Detect which cell encompasses the target text, then output its [x, y] center coordinate. 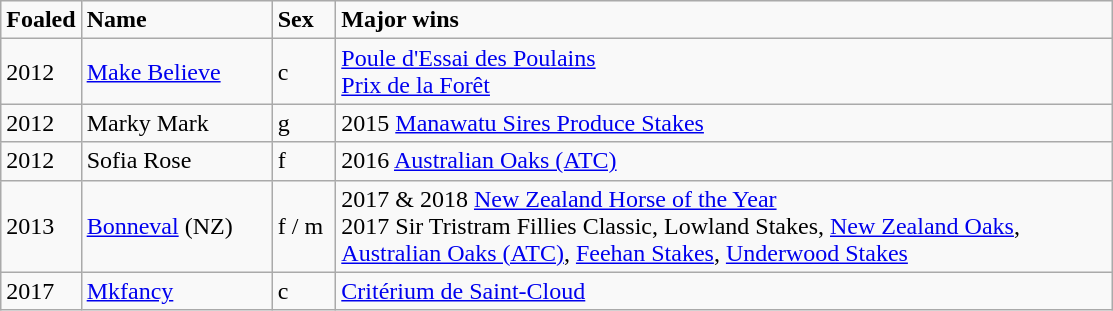
Major wins [724, 20]
Critérium de Saint-Cloud [724, 291]
Foaled [41, 20]
Poule d'Essai des PoulainsPrix de la Forêt [724, 72]
Name [176, 20]
Make Believe [176, 72]
f / m [304, 226]
2017 [41, 291]
Bonneval (NZ) [176, 226]
2013 [41, 226]
2015 Manawatu Sires Produce Stakes [724, 123]
f [304, 161]
Sofia Rose [176, 161]
Mkfancy [176, 291]
Marky Mark [176, 123]
2016 Australian Oaks (ATC) [724, 161]
g [304, 123]
Sex [304, 20]
